Provide the (X, Y) coordinate of the cell's center where the given text is located.  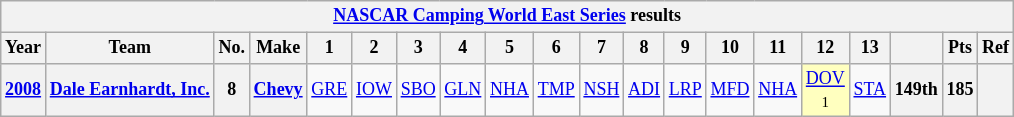
3 (418, 48)
9 (685, 48)
10 (730, 48)
1 (330, 48)
Dale Earnhardt, Inc. (130, 90)
Make (278, 48)
2 (374, 48)
GRE (330, 90)
Year (24, 48)
LRP (685, 90)
5 (510, 48)
No. (232, 48)
NASCAR Camping World East Series results (508, 16)
GLN (463, 90)
2008 (24, 90)
TMP (556, 90)
6 (556, 48)
DOV1 (825, 90)
IOW (374, 90)
7 (602, 48)
SBO (418, 90)
STA (870, 90)
NSH (602, 90)
Chevy (278, 90)
12 (825, 48)
MFD (730, 90)
149th (916, 90)
Team (130, 48)
ADI (644, 90)
185 (960, 90)
Pts (960, 48)
4 (463, 48)
13 (870, 48)
Ref (996, 48)
11 (778, 48)
